Output the [X, Y] coordinate of the center of the cell containing the given text.  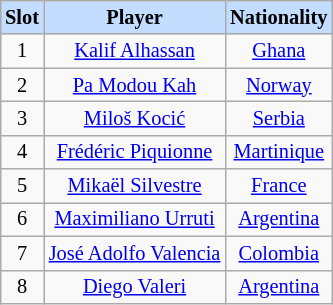
Norway [278, 85]
José Adolfo Valencia [134, 253]
Kalif Alhassan [134, 51]
Diego Valeri [134, 287]
Mikaël Silvestre [134, 186]
Player [134, 17]
Nationality [278, 17]
Colombia [278, 253]
Maximiliano Urruti [134, 219]
Martinique [278, 152]
Slot [22, 17]
Miloš Kocić [134, 118]
Pa Modou Kah [134, 85]
8 [22, 287]
1 [22, 51]
Serbia [278, 118]
Frédéric Piquionne [134, 152]
Ghana [278, 51]
2 [22, 85]
6 [22, 219]
7 [22, 253]
3 [22, 118]
5 [22, 186]
France [278, 186]
4 [22, 152]
